From the cell containing the given text, extract its center point as [X, Y] coordinate. 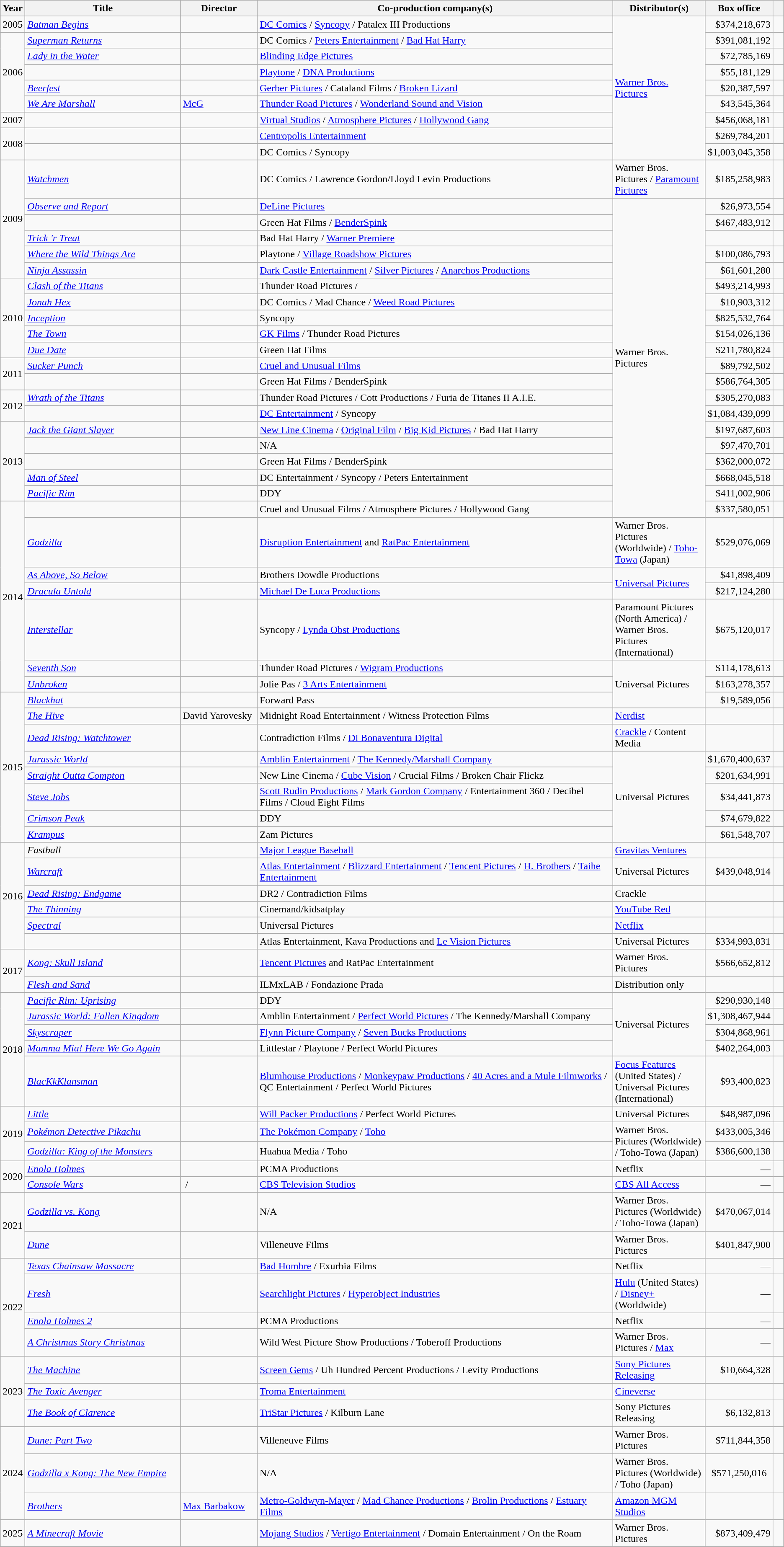
$61,601,280 [739, 270]
$10,664,328 [739, 1370]
$97,470,701 [739, 445]
Pokémon Detective Pikachu [103, 1131]
Virtual Studios / Atmosphere Pictures / Hollywood Gang [435, 120]
$269,784,201 [739, 136]
Thunder Road Pictures / Wonderland Sound and Vision [435, 104]
$467,483,912 [739, 222]
Dead Rising: Watchtower [103, 737]
Syncopy [435, 318]
Trick 'r Treat [103, 238]
2013 [13, 461]
Blinding Edge Pictures [435, 56]
McG [219, 104]
$571,250,016 [739, 1473]
As Above, So Below [103, 575]
Thunder Road Pictures / [435, 286]
Little [103, 1114]
Skyscraper [103, 1032]
Krampus [103, 834]
$470,067,014 [739, 1212]
$433,005,346 [739, 1131]
David Yarovesky [219, 716]
$154,026,136 [739, 334]
Warcraft [103, 872]
$411,002,906 [739, 493]
Jurassic World: Fallen Kingdom [103, 1016]
Crimson Peak [103, 818]
Centropolis Entertainment [435, 136]
The Pokémon Company / Toho [435, 1131]
Cruel and Unusual Films / Atmosphere Pictures / Hollywood Gang [435, 509]
Max Barbakow [219, 1506]
$6,132,813 [739, 1413]
$374,218,673 [739, 24]
$1,084,439,099 [739, 413]
2011 [13, 374]
$586,764,305 [739, 382]
2012 [13, 405]
2006 [13, 72]
Will Packer Productions / Perfect World Pictures [435, 1114]
Gravitas Ventures [659, 850]
Pacific Rim [103, 493]
Warner Bros. Pictures (Worldwide) / Toho (Japan) [659, 1473]
$72,785,169 [739, 56]
Atlas Entertainment, Kava Productions and Le Vision Pictures [435, 941]
Zam Pictures [435, 834]
Wild West Picture Show Productions / Toberoff Productions [435, 1342]
Mamma Mia! Here We Go Again [103, 1048]
Jurassic World [103, 759]
Box office [739, 8]
Enola Holmes 2 [103, 1321]
Fresh [103, 1294]
Jonah Hex [103, 302]
2020 [13, 1176]
Dracula Untold [103, 591]
DR2 / Contradiction Films [435, 894]
TriStar Pictures / Kilburn Lane [435, 1413]
Jolie Pas / 3 Arts Entertainment [435, 684]
Flynn Picture Company / Seven Bucks Productions [435, 1032]
Dune [103, 1245]
Contradiction Films / Di Bonaventura Digital [435, 737]
Screen Gems / Uh Hundred Percent Productions / Levity Productions [435, 1370]
Tencent Pictures and RatPac Entertainment [435, 963]
2015 [13, 767]
Pacific Rim: Uprising [103, 1000]
DC Comics / Lawrence Gordon/Lloyd Levin Productions [435, 179]
$439,048,914 [739, 872]
Scott Rudin Productions / Mark Gordon Company / Entertainment 360 / Decibel Films / Cloud Eight Films [435, 797]
Dune: Part Two [103, 1440]
Jack the Giant Slayer [103, 429]
Syncopy / Lynda Obst Productions [435, 630]
2010 [13, 318]
A Christmas Story Christmas [103, 1342]
The Hive [103, 716]
Enola Holmes [103, 1168]
YouTube Red [659, 909]
$529,076,069 [739, 542]
$362,000,072 [739, 461]
Dark Castle Entertainment / Silver Pictures / Anarchos Productions [435, 270]
ILMxLAB / Fondazione Prada [435, 984]
CBS All Access [659, 1185]
Nerdist [659, 716]
Godzilla: King of the Monsters [103, 1151]
The Toxic Avenger [103, 1391]
$26,973,554 [739, 206]
Brothers [103, 1506]
$34,441,873 [739, 797]
$1,003,045,358 [739, 152]
$873,409,479 [739, 1533]
Distributor(s) [659, 8]
Hulu (United States) / Disney+ (Worldwide) [659, 1294]
Littlestar / Playtone / Perfect World Pictures [435, 1048]
Cineverse [659, 1391]
$19,589,056 [739, 700]
Michael De Luca Productions [435, 591]
$185,258,983 [739, 179]
CBS Television Studios [435, 1185]
Observe and Report [103, 206]
$48,987,096 [739, 1114]
Godzilla x Kong: The New Empire [103, 1473]
Man of Steel [103, 477]
Crackle [659, 894]
Spectral [103, 925]
BlacKkKlansman [103, 1081]
2019 [13, 1133]
$201,634,991 [739, 775]
We Are Marshall [103, 104]
Due Date [103, 350]
$566,652,812 [739, 963]
Clash of the Titans [103, 286]
Mojang Studios / Vertigo Entertainment / Domain Entertainment / On the Roam [435, 1533]
2023 [13, 1391]
Major League Baseball [435, 850]
Metro-Goldwyn-Mayer / Mad Chance Productions / Brolin Productions / Estuary Films [435, 1506]
Amazon MGM Studios [659, 1506]
$386,600,138 [739, 1151]
DeLine Pictures [435, 206]
DC Comics / Syncopy / Patalex III Productions [435, 24]
Bad Hat Harry / Warner Premiere [435, 238]
Crackle / Content Media [659, 737]
Console Wars [103, 1185]
$100,086,793 [739, 254]
DC Comics / Peters Entertainment / Bad Hat Harry [435, 40]
2009 [13, 219]
Wrath of the Titans [103, 398]
$304,868,961 [739, 1032]
Title [103, 8]
Playtone / Village Roadshow Pictures [435, 254]
Bad Hombre / Exurbia Films [435, 1266]
Ninja Assassin [103, 270]
$43,545,364 [739, 104]
Amblin Entertainment / The Kennedy/Marshall Company [435, 759]
Director [219, 8]
Lady in the Water [103, 56]
Atlas Entertainment / Blizzard Entertainment / Tencent Pictures / H. Brothers / Taihe Entertainment [435, 872]
$334,993,831 [739, 941]
2005 [13, 24]
$10,903,312 [739, 302]
2022 [13, 1307]
GK Films / Thunder Road Pictures [435, 334]
Flesh and Sand [103, 984]
Godzilla vs. Kong [103, 1212]
2024 [13, 1473]
Midnight Road Entertainment / Witness Protection Films [435, 716]
A Minecraft Movie [103, 1533]
$290,930,148 [739, 1000]
$675,120,017 [739, 630]
$55,181,129 [739, 72]
Superman Returns [103, 40]
2007 [13, 120]
Unbroken [103, 684]
$401,847,900 [739, 1245]
$711,844,358 [739, 1440]
$163,278,357 [739, 684]
$337,580,051 [739, 509]
$211,780,824 [739, 350]
Seventh Son [103, 668]
Forward Pass [435, 700]
Watchmen [103, 179]
Godzilla [103, 542]
Warner Bros. Pictures / Max [659, 1342]
2025 [13, 1533]
Disruption Entertainment and RatPac Entertainment [435, 542]
$89,792,502 [739, 366]
/ [219, 1185]
Sucker Punch [103, 366]
Searchlight Pictures / Hyperobject Industries [435, 1294]
$41,898,409 [739, 575]
2018 [13, 1049]
Where the Wild Things Are [103, 254]
Steve Jobs [103, 797]
DC Entertainment / Syncopy [435, 413]
Straight Outta Compton [103, 775]
$20,387,597 [739, 88]
2016 [13, 896]
The Thinning [103, 909]
$825,532,764 [739, 318]
2014 [13, 597]
$456,068,181 [739, 120]
Thunder Road Pictures / Cott Productions / Furia de Titanes II A.I.E. [435, 398]
Fastball [103, 850]
Gerber Pictures / Cataland Films / Broken Lizard [435, 88]
The Town [103, 334]
Blumhouse Productions / Monkeypaw Productions / 40 Acres and a Mule Filmworks / QC Entertainment / Perfect World Pictures [435, 1081]
Beerfest [103, 88]
Dead Rising: Endgame [103, 894]
Cinemand/kidsatplay [435, 909]
$1,308,467,944 [739, 1016]
$493,214,993 [739, 286]
Blackhat [103, 700]
$93,400,823 [739, 1081]
$217,124,280 [739, 591]
Interstellar [103, 630]
$1,670,400,637 [739, 759]
Batman Begins [103, 24]
Green Hat Films [435, 350]
The Book of Clarence [103, 1413]
$305,270,083 [739, 398]
$391,081,192 [739, 40]
New Line Cinema / Original Film / Big Kid Pictures / Bad Hat Harry [435, 429]
$74,679,822 [739, 818]
The Machine [103, 1370]
$114,178,613 [739, 668]
Co-production company(s) [435, 8]
Kong: Skull Island [103, 963]
DC Comics / Syncopy [435, 152]
$402,264,003 [739, 1048]
Playtone / DNA Productions [435, 72]
Brothers Dowdle Productions [435, 575]
DC Comics / Mad Chance / Weed Road Pictures [435, 302]
DC Entertainment / Syncopy / Peters Entertainment [435, 477]
Troma Entertainment [435, 1391]
Huahua Media / Toho [435, 1151]
$668,045,518 [739, 477]
Focus Features (United States) / Universal Pictures (International) [659, 1081]
2008 [13, 144]
Texas Chainsaw Massacre [103, 1266]
Warner Bros. Pictures / Paramount Pictures [659, 179]
Cruel and Unusual Films [435, 366]
2021 [13, 1226]
Paramount Pictures (North America) / Warner Bros. Pictures (International) [659, 630]
Thunder Road Pictures / Wigram Productions [435, 668]
Year [13, 8]
Inception [103, 318]
$61,548,707 [739, 834]
New Line Cinema / Cube Vision / Crucial Films / Broken Chair Flickz [435, 775]
2017 [13, 971]
Amblin Entertainment / Perfect World Pictures / The Kennedy/Marshall Company [435, 1016]
$197,687,603 [739, 429]
Distribution only [659, 984]
